Extract the [X, Y] coordinate from the center of the cell holding the provided text.  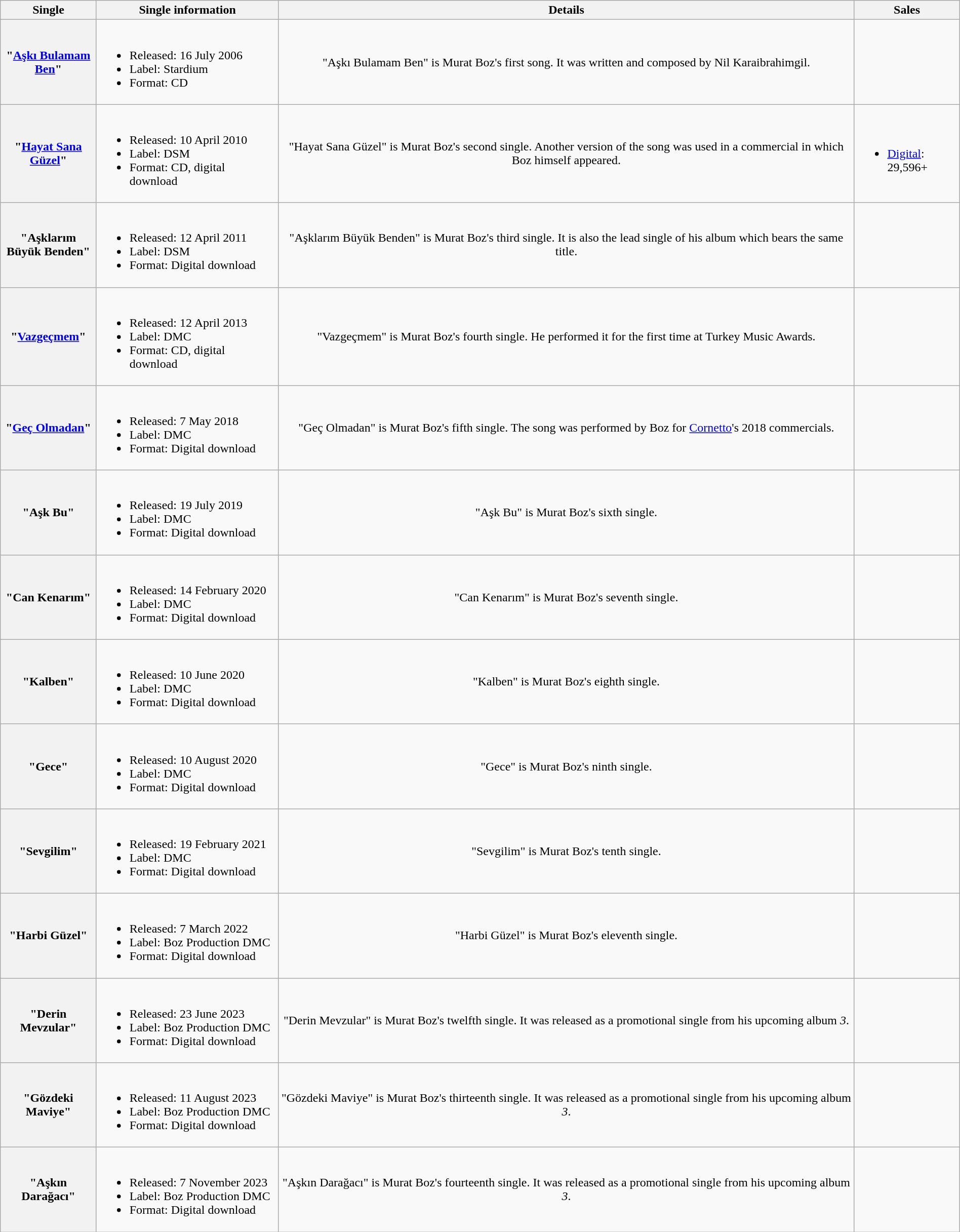
"Sevgilim" [49, 851]
Released: 7 March 2022Label: Boz Production DMCFormat: Digital download [187, 935]
"Aşkı Bulamam Ben" is Murat Boz's first song. It was written and composed by Nil Karaibrahimgil. [566, 62]
"Can Kenarım" is Murat Boz's seventh single. [566, 597]
"Gece" is Murat Boz's ninth single. [566, 766]
Digital: 29,596+ [907, 153]
Released: 10 August 2020Label: DMCFormat: Digital download [187, 766]
"Harbi Güzel" is Murat Boz's eleventh single. [566, 935]
"Aşkın Darağacı" is Murat Boz's fourteenth single. It was released as a promotional single from his upcoming album 3. [566, 1189]
Released: 19 February 2021Label: DMCFormat: Digital download [187, 851]
Released: 7 November 2023Label: Boz Production DMCFormat: Digital download [187, 1189]
"Geç Olmadan" is Murat Boz's fifth single. The song was performed by Boz for Cornetto's 2018 commercials. [566, 428]
"Vazgeçmem" [49, 336]
Released: 12 April 2013Label: DMCFormat: CD, digital download [187, 336]
"Geç Olmadan" [49, 428]
"Aşklarım Büyük Benden" [49, 245]
"Aşklarım Büyük Benden" is Murat Boz's third single. It is also the lead single of his album which bears the same title. [566, 245]
Released: 10 June 2020Label: DMCFormat: Digital download [187, 682]
"Aşk Bu" is Murat Boz's sixth single. [566, 513]
Single [49, 10]
"Sevgilim" is Murat Boz's tenth single. [566, 851]
"Vazgeçmem" is Murat Boz's fourth single. He performed it for the first time at Turkey Music Awards. [566, 336]
Released: 23 June 2023Label: Boz Production DMCFormat: Digital download [187, 1020]
"Harbi Güzel" [49, 935]
"Gece" [49, 766]
Released: 10 April 2010Label: DSMFormat: CD, digital download [187, 153]
Released: 7 May 2018Label: DMCFormat: Digital download [187, 428]
Released: 11 August 2023Label: Boz Production DMCFormat: Digital download [187, 1105]
"Gözdeki Maviye" [49, 1105]
"Kalben" is Murat Boz's eighth single. [566, 682]
"Hayat Sana Güzel" is Murat Boz's second single. Another version of the song was used in a commercial in which Boz himself appeared. [566, 153]
Sales [907, 10]
"Aşkı Bulamam Ben" [49, 62]
Released: 14 February 2020Label: DMCFormat: Digital download [187, 597]
"Aşk Bu" [49, 513]
"Aşkın Darağacı" [49, 1189]
"Hayat Sana Güzel" [49, 153]
Single information [187, 10]
"Gözdeki Maviye" is Murat Boz's thirteenth single. It was released as a promotional single from his upcoming album 3. [566, 1105]
Details [566, 10]
Released: 16 July 2006Label: StardiumFormat: CD [187, 62]
Released: 12 April 2011Label: DSMFormat: Digital download [187, 245]
Released: 19 July 2019Label: DMCFormat: Digital download [187, 513]
"Kalben" [49, 682]
"Derin Mevzular" is Murat Boz's twelfth single. It was released as a promotional single from his upcoming album 3. [566, 1020]
"Derin Mevzular" [49, 1020]
"Can Kenarım" [49, 597]
